Locate the cell with the specified text and output its [X, Y] center coordinate. 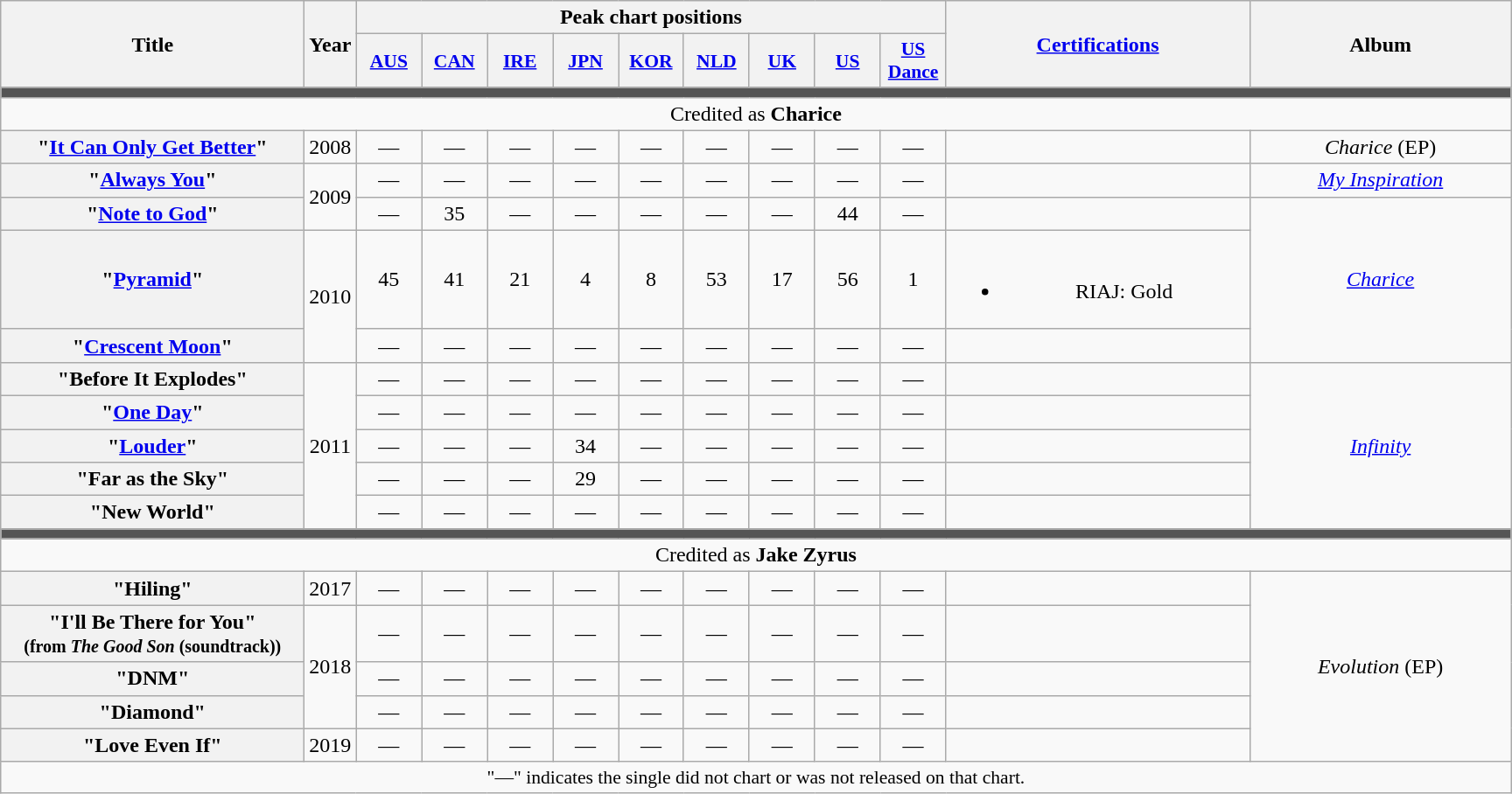
"I'll Be There for You"(from The Good Son (soundtrack)) [152, 633]
KOR [651, 61]
"Crescent Moon" [152, 345]
2010 [331, 296]
US [847, 61]
"Diamond" [152, 712]
2017 [331, 589]
Charice [1381, 280]
USDance [913, 61]
44 [847, 213]
Title [152, 44]
41 [455, 280]
"It Can Only Get Better" [152, 147]
"Love Even If" [152, 745]
"Far as the Sky" [152, 479]
Peak chart positions [651, 17]
53 [716, 280]
35 [455, 213]
1 [913, 280]
34 [586, 445]
"Pyramid" [152, 280]
2011 [331, 445]
56 [847, 280]
NLD [716, 61]
2019 [331, 745]
Album [1381, 44]
CAN [455, 61]
"Louder" [152, 445]
Evolution (EP) [1381, 666]
21 [520, 280]
Year [331, 44]
4 [586, 280]
Credited as Jake Zyrus [756, 555]
My Inspiration [1381, 180]
"Always You" [152, 180]
2018 [331, 666]
"Note to God" [152, 213]
RIAJ: Gold [1097, 280]
Infinity [1381, 445]
JPN [586, 61]
"Hiling" [152, 589]
"One Day" [152, 412]
Certifications [1097, 44]
2008 [331, 147]
29 [586, 479]
2009 [331, 197]
Credited as Charice [756, 114]
"Before It Explodes" [152, 379]
UK [782, 61]
AUS [388, 61]
45 [388, 280]
IRE [520, 61]
Charice (EP) [1381, 147]
17 [782, 280]
"DNM" [152, 679]
"New World" [152, 512]
8 [651, 280]
"—" indicates the single did not chart or was not released on that chart. [756, 777]
